Locate the cell with the specified text and output its [x, y] center coordinate. 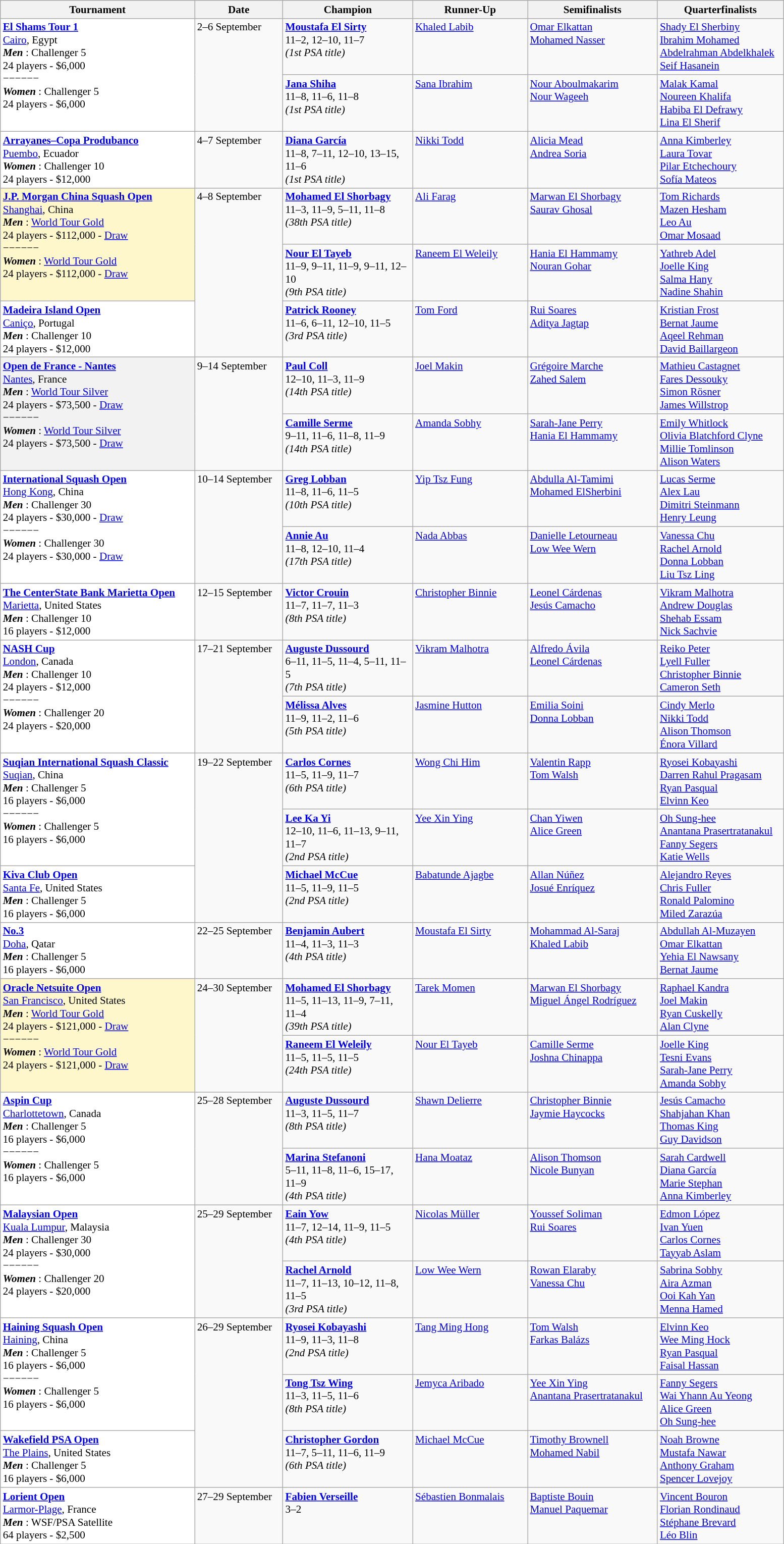
No.3 Doha, Qatar Men : Challenger 516 players - $6,000 [98, 950]
Nour El Tayeb [470, 1063]
24–30 September [239, 1035]
Fanny Segers Wai Yhann Au Yeong Alice Green Oh Sung-hee [720, 1403]
Mohammad Al-Saraj Khaled Labib [592, 950]
Alicia Mead Andrea Soria [592, 159]
Sébastien Bonmalais [470, 1516]
12–15 September [239, 612]
Shawn Delierre [470, 1120]
Baptiste Bouin Manuel Paquemar [592, 1516]
Nada Abbas [470, 555]
2–6 September [239, 75]
Timothy Brownell Mohamed Nabil [592, 1459]
Kiva Club Open Santa Fe, United States Men : Challenger 516 players - $6,000 [98, 894]
Jana Shiha11–8, 11–6, 11–8(1st PSA title) [348, 103]
Carlos Cornes11–5, 11–9, 11–7(6th PSA title) [348, 781]
Nikki Todd [470, 159]
Ryosei Kobayashi11–9, 11–3, 11–8(2nd PSA title) [348, 1346]
4–8 September [239, 273]
Chan Yiwen Alice Green [592, 837]
Runner-Up [470, 9]
Lucas Serme Alex Lau Dimitri Steinmann Henry Leung [720, 499]
Christopher Gordon11–7, 5–11, 11–6, 11–9(6th PSA title) [348, 1459]
Rowan Elaraby Vanessa Chu [592, 1290]
Tarek Momen [470, 1007]
Sarah-Jane Perry Hania El Hammamy [592, 442]
Alejandro Reyes Chris Fuller Ronald Palomino Miled Zarazúa [720, 894]
Diana García11–8, 7–11, 12–10, 13–15, 11–6(1st PSA title) [348, 159]
Wakefield PSA Open The Plains, United States Men : Challenger 516 players - $6,000 [98, 1459]
Nicolas Müller [470, 1233]
9–14 September [239, 414]
Emilia Soini Donna Lobban [592, 725]
10–14 September [239, 527]
Michael McCue [470, 1459]
Vikram Malhotra Andrew Douglas Shehab Essam Nick Sachvie [720, 612]
Joel Makin [470, 386]
22–25 September [239, 950]
Omar Elkattan Mohamed Nasser [592, 46]
Ali Farag [470, 216]
Auguste Dussourd11–3, 11–5, 11–7(8th PSA title) [348, 1120]
Oh Sung-hee Anantana Prasertratanakul Fanny Segers Katie Wells [720, 837]
Jemyca Aribado [470, 1403]
19–22 September [239, 837]
Hania El Hammamy Nouran Gohar [592, 273]
International Squash Open Hong Kong, China Men : Challenger 3024 players - $30,000 - Draw−−−−−− Women : Challenger 3024 players - $30,000 - Draw [98, 527]
Semifinalists [592, 9]
Raneem El Weleily [470, 273]
25–28 September [239, 1148]
Raneem El Weleily11–5, 11–5, 11–5(24th PSA title) [348, 1063]
Yathreb Adel Joelle King Salma Hany Nadine Shahin [720, 273]
Tang Ming Hong [470, 1346]
Mohamed El Shorbagy11–3, 11–9, 5–11, 11–8(38th PSA title) [348, 216]
Shady El Sherbiny Ibrahim Mohamed Abdelrahman Abdelkhalek Seif Hasanein [720, 46]
Mélissa Alves11–9, 11–2, 11–6(5th PSA title) [348, 725]
17–21 September [239, 697]
4–7 September [239, 159]
Low Wee Wern [470, 1290]
Malak Kamal Noureen Khalifa Habiba El Defrawy Lina El Sherif [720, 103]
Champion [348, 9]
El Shams Tour 1 Cairo, Egypt Men : Challenger 524 players - $6,000−−−−−− Women : Challenger 524 players - $6,000 [98, 75]
Patrick Rooney11–6, 6–11, 12–10, 11–5(3rd PSA title) [348, 329]
Danielle Letourneau Low Wee Wern [592, 555]
Rachel Arnold11–7, 11–13, 10–12, 11–8, 11–5(3rd PSA title) [348, 1290]
Edmon López Ivan Yuen Carlos Cornes Tayyab Aslam [720, 1233]
Marwan El Shorbagy Saurav Ghosal [592, 216]
Yee Xin Ying Anantana Prasertratanakul [592, 1403]
Madeira Island Open Caniço, Portugal Men : Challenger 1024 players - $12,000 [98, 329]
Vincent Bouron Florian Rondinaud Stéphane Brevard Léo Blin [720, 1516]
Fabien Verseille3–2 [348, 1516]
Benjamin Aubert11–4, 11–3, 11–3(4th PSA title) [348, 950]
Tournament [98, 9]
Cindy Merlo Nikki Todd Alison Thomson Énora Villard [720, 725]
Joelle King Tesni Evans Sarah-Jane Perry Amanda Sobhy [720, 1063]
Elvinn Keo Wee Ming Hock Ryan Pasqual Faisal Hassan [720, 1346]
Eain Yow11–7, 12–14, 11–9, 11–5(4th PSA title) [348, 1233]
Sabrina Sobhy Aira Azman Ooi Kah Yan Menna Hamed [720, 1290]
Yee Xin Ying [470, 837]
Jesús Camacho Shahjahan Khan Thomas King Guy Davidson [720, 1120]
Allan Núñez Josué Enríquez [592, 894]
Lorient Open Larmor-Plage, France Men : WSF/PSA Satellite64 players - $2,500 [98, 1516]
Nour El Tayeb11–9, 9–11, 11–9, 9–11, 12–10(9th PSA title) [348, 273]
Wong Chi Him [470, 781]
Sarah Cardwell Diana García Marie Stephan Anna Kimberley [720, 1177]
Tom Richards Mazen Hesham Leo Au Omar Mosaad [720, 216]
Date [239, 9]
Quarterfinalists [720, 9]
Christopher Binnie Jaymie Haycocks [592, 1120]
Moustafa El Sirty11–2, 12–10, 11–7(1st PSA title) [348, 46]
Grégoire Marche Zahed Salem [592, 386]
Suqian International Squash Classic Suqian, China Men : Challenger 516 players - $6,000−−−−−− Women : Challenger 516 players - $6,000 [98, 809]
Moustafa El Sirty [470, 950]
Michael McCue11–5, 11–9, 11–5(2nd PSA title) [348, 894]
Jasmine Hutton [470, 725]
Abdulla Al-Tamimi Mohamed ElSherbini [592, 499]
27–29 September [239, 1516]
Victor Crouin11–7, 11–7, 11–3(8th PSA title) [348, 612]
Mohamed El Shorbagy11–5, 11–13, 11–9, 7–11, 11–4(39th PSA title) [348, 1007]
Hana Moataz [470, 1177]
Mathieu Castagnet Fares Dessouky Simon Rösner James Willstrop [720, 386]
26–29 September [239, 1403]
Paul Coll12–10, 11–3, 11–9(14th PSA title) [348, 386]
Youssef Soliman Rui Soares [592, 1233]
Haining Squash Open Haining, China Men : Challenger 516 players - $6,000−−−−−− Women : Challenger 516 players - $6,000 [98, 1374]
Marina Stefanoni5–11, 11–8, 11–6, 15–17, 11–9(4th PSA title) [348, 1177]
Nour Aboulmakarim Nour Wageeh [592, 103]
Babatunde Ajagbe [470, 894]
Kristian Frost Bernat Jaume Aqeel Rehman David Baillargeon [720, 329]
Valentin Rapp Tom Walsh [592, 781]
Arrayanes–Copa Produbanco Puembo, Ecuador Women : Challenger 1024 players - $12,000 [98, 159]
Yip Tsz Fung [470, 499]
Vikram Malhotra [470, 668]
Ryosei Kobayashi Darren Rahul Pragasam Ryan Pasqual Elvinn Keo [720, 781]
Tom Ford [470, 329]
Open de France - Nantes Nantes, France Men : World Tour Silver24 players - $73,500 - Draw−−−−−− Women : World Tour Silver24 players - $73,500 - Draw [98, 414]
Vanessa Chu Rachel Arnold Donna Lobban Liu Tsz Ling [720, 555]
Alison Thomson Nicole Bunyan [592, 1177]
Raphael Kandra Joel Makin Ryan Cuskelly Alan Clyne [720, 1007]
Anna Kimberley Laura Tovar Pilar Etchechoury Sofía Mateos [720, 159]
Amanda Sobhy [470, 442]
Marwan El Shorbagy Miguel Ángel Rodríguez [592, 1007]
Abdullah Al-Muzayen Omar Elkattan Yehia El Nawsany Bernat Jaume [720, 950]
Reiko Peter Lyell Fuller Christopher Binnie Cameron Seth [720, 668]
The CenterState Bank Marietta Open Marietta, United States Men : Challenger 1016 players - $12,000 [98, 612]
Annie Au11–8, 12–10, 11–4(17th PSA title) [348, 555]
Camille Serme Joshna Chinappa [592, 1063]
Tom Walsh Farkas Balázs [592, 1346]
NASH Cup London, Canada Men : Challenger 1024 players - $12,000−−−−−− Women : Challenger 2024 players - $20,000 [98, 697]
Christopher Binnie [470, 612]
Khaled Labib [470, 46]
Lee Ka Yi12–10, 11–6, 11–13, 9–11, 11–7(2nd PSA title) [348, 837]
Greg Lobban11–8, 11–6, 11–5(10th PSA title) [348, 499]
Aspin Cup Charlottetown, Canada Men : Challenger 516 players - $6,000−−−−−− Women : Challenger 516 players - $6,000 [98, 1148]
Emily Whitlock Olivia Blatchford Clyne Millie Tomlinson Alison Waters [720, 442]
Malaysian Open Kuala Lumpur, Malaysia Men : Challenger 3024 players - $30,000−−−−−− Women : Challenger 2024 players - $20,000 [98, 1261]
Noah Browne Mustafa Nawar Anthony Graham Spencer Lovejoy [720, 1459]
25–29 September [239, 1261]
Auguste Dussourd6–11, 11–5, 11–4, 5–11, 11–5(7th PSA title) [348, 668]
Alfredo Ávila Leonel Cárdenas [592, 668]
Sana Ibrahim [470, 103]
Leonel Cárdenas Jesús Camacho [592, 612]
Camille Serme9–11, 11–6, 11–8, 11–9(14th PSA title) [348, 442]
Tong Tsz Wing11–3, 11–5, 11–6(8th PSA title) [348, 1403]
Rui Soares Aditya Jagtap [592, 329]
